Detect which cell encompasses the target text, then output its (X, Y) center coordinate. 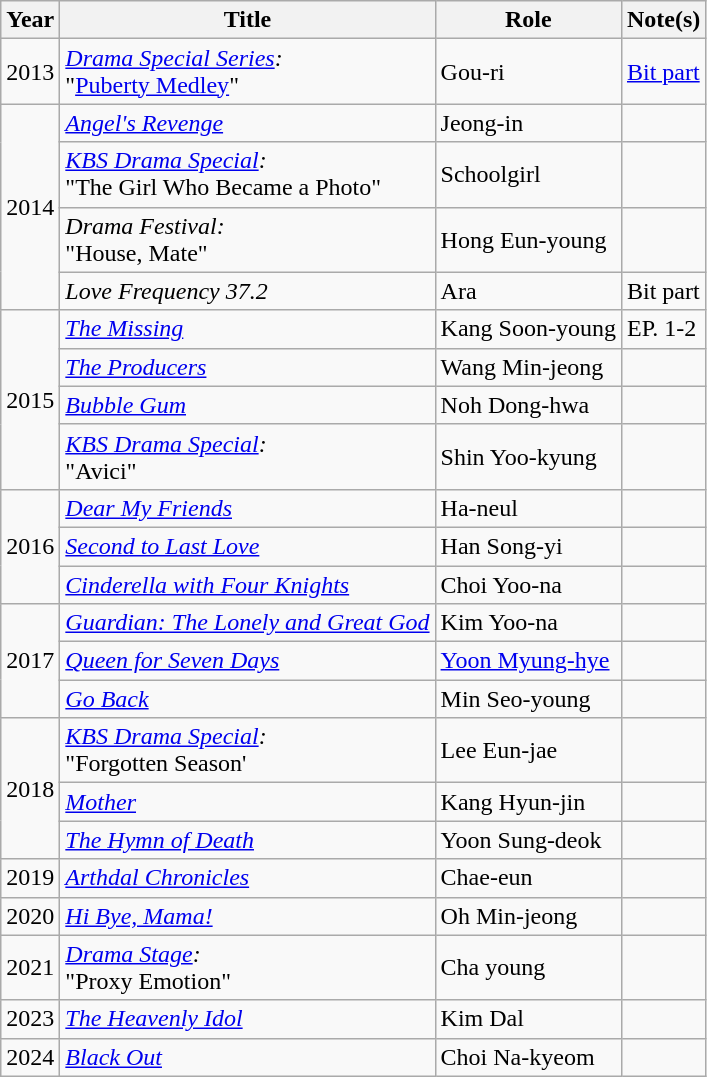
Hong Eun-young (528, 240)
The Hymn of Death (248, 840)
2017 (30, 661)
Second to Last Love (248, 546)
2014 (30, 207)
Year (30, 20)
Title (248, 20)
Yoon Myung-hye (528, 661)
Min Seo-young (528, 699)
KBS Drama Special:"Forgotten Season' (248, 750)
Guardian: The Lonely and Great God (248, 623)
Note(s) (663, 20)
KBS Drama Special:"Avici" (248, 456)
Hi Bye, Mama! (248, 916)
The Heavenly Idol (248, 1019)
2016 (30, 546)
Kim Yoo-na (528, 623)
Dear My Friends (248, 508)
Chae-eun (528, 878)
Black Out (248, 1057)
Kang Hyun-jin (528, 802)
Queen for Seven Days (248, 661)
Han Song-yi (528, 546)
Shin Yoo-kyung (528, 456)
Love Frequency 37.2 (248, 291)
Ha-neul (528, 508)
Bubble Gum (248, 405)
2015 (30, 400)
Arthdal Chronicles (248, 878)
KBS Drama Special:"The Girl Who Became a Photo" (248, 174)
2024 (30, 1057)
Wang Min-jeong (528, 367)
Role (528, 20)
Angel's Revenge (248, 123)
Mother (248, 802)
The Missing (248, 329)
Yoon Sung-deok (528, 840)
Go Back (248, 699)
Ara (528, 291)
EP. 1-2 (663, 329)
Kim Dal (528, 1019)
Drama Stage:"Proxy Emotion" (248, 968)
Schoolgirl (528, 174)
Drama Festival:"House, Mate" (248, 240)
2023 (30, 1019)
The Producers (248, 367)
Oh Min-jeong (528, 916)
Jeong-in (528, 123)
Noh Dong-hwa (528, 405)
2020 (30, 916)
2019 (30, 878)
Choi Yoo-na (528, 585)
Lee Eun-jae (528, 750)
Choi Na-kyeom (528, 1057)
Gou-ri (528, 72)
Drama Special Series: "Puberty Medley" (248, 72)
Cha young (528, 968)
Cinderella with Four Knights (248, 585)
2021 (30, 968)
2018 (30, 788)
2013 (30, 72)
Kang Soon-young (528, 329)
